Capture the cell that displays the provided text and extract its (X, Y) central coordinate. 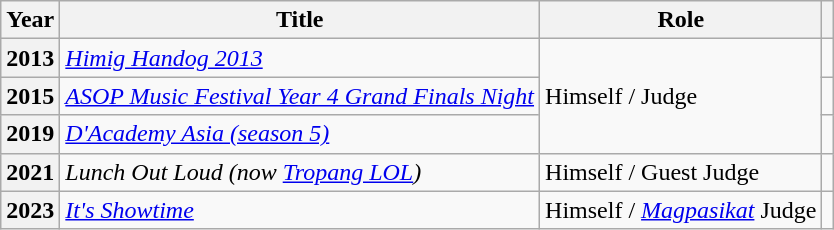
D'Academy Asia (season 5) (300, 134)
Title (300, 20)
2019 (30, 134)
2015 (30, 96)
Himig Handog 2013 (300, 58)
2013 (30, 58)
2023 (30, 210)
2021 (30, 172)
Himself / Judge (681, 96)
Himself / Guest Judge (681, 172)
It's Showtime (300, 210)
Himself / Magpasikat Judge (681, 210)
ASOP Music Festival Year 4 Grand Finals Night (300, 96)
Year (30, 20)
Role (681, 20)
Lunch Out Loud (now Tropang LOL) (300, 172)
